Extract the (X, Y) coordinate from the center of the cell holding the provided text.  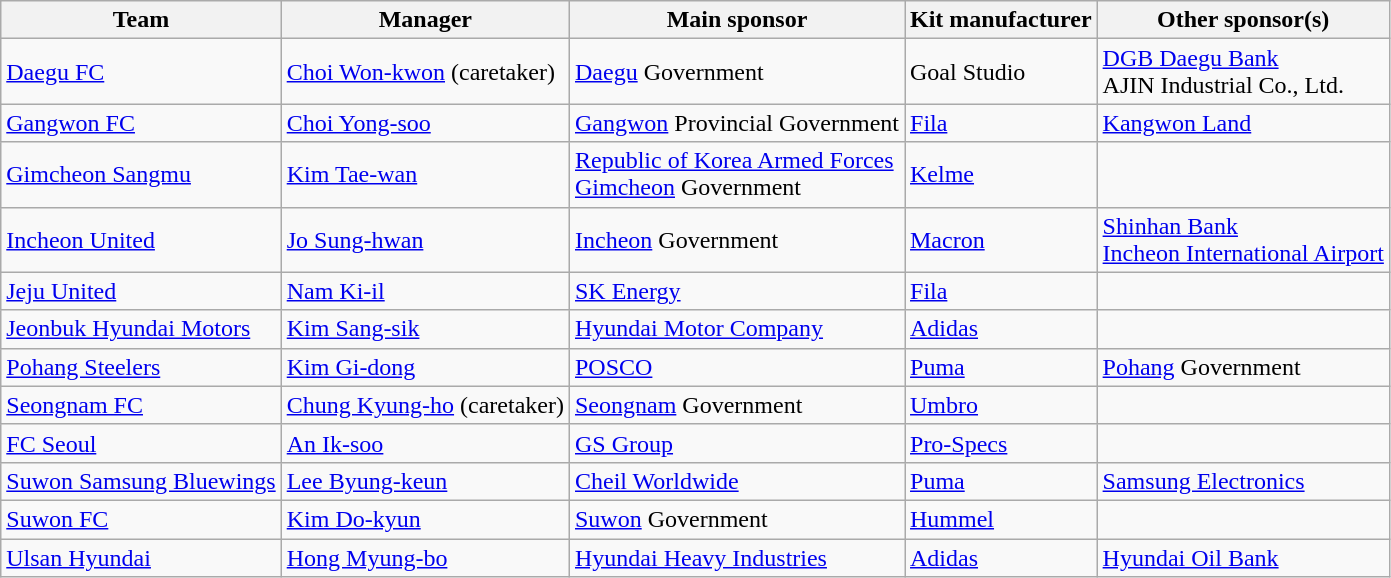
Hyundai Oil Bank (1243, 557)
Ulsan Hyundai (141, 557)
Hummel (1000, 519)
POSCO (736, 367)
DGB Daegu BankAJIN Industrial Co., Ltd. (1243, 72)
Kim Gi-dong (425, 367)
Main sponsor (736, 20)
Lee Byung-keun (425, 481)
Cheil Worldwide (736, 481)
Kelme (1000, 174)
Kim Sang-sik (425, 329)
Hyundai Heavy Industries (736, 557)
Gangwon Provincial Government (736, 123)
Chung Kyung-ho (caretaker) (425, 405)
Pohang Government (1243, 367)
Macron (1000, 240)
Choi Won-kwon (caretaker) (425, 72)
Hyundai Motor Company (736, 329)
Umbro (1000, 405)
FC Seoul (141, 443)
Samsung Electronics (1243, 481)
Seongnam Government (736, 405)
Suwon Government (736, 519)
An Ik-soo (425, 443)
Nam Ki-il (425, 291)
Kit manufacturer (1000, 20)
Suwon Samsung Bluewings (141, 481)
Jeju United (141, 291)
Hong Myung-bo (425, 557)
SK Energy (736, 291)
Republic of Korea Armed Forces Gimcheon Government (736, 174)
Daegu FC (141, 72)
Choi Yong-soo (425, 123)
Seongnam FC (141, 405)
Pohang Steelers (141, 367)
Incheon Government (736, 240)
Daegu Government (736, 72)
Manager (425, 20)
Other sponsor(s) (1243, 20)
Incheon United (141, 240)
Kim Tae-wan (425, 174)
Pro-Specs (1000, 443)
Gangwon FC (141, 123)
GS Group (736, 443)
Kangwon Land (1243, 123)
Goal Studio (1000, 72)
Gimcheon Sangmu (141, 174)
Kim Do-kyun (425, 519)
Suwon FC (141, 519)
Jo Sung-hwan (425, 240)
Jeonbuk Hyundai Motors (141, 329)
Shinhan BankIncheon International Airport (1243, 240)
Team (141, 20)
